Pinpoint the cell where the given text exists, returning its (X, Y) midpoint coordinate. 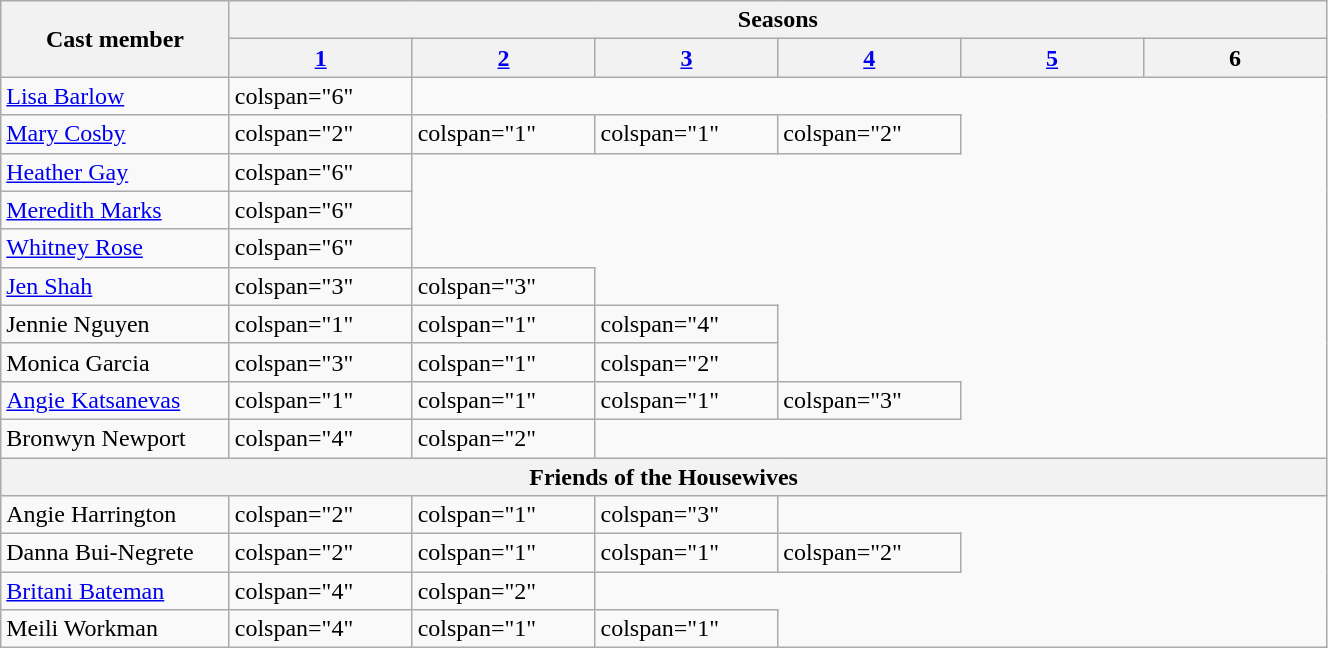
3 (686, 58)
Angie Katsanevas (115, 400)
Jennie Nguyen (115, 324)
Cast member (115, 39)
6 (1236, 58)
2 (504, 58)
5 (1052, 58)
1 (320, 58)
Monica Garcia (115, 362)
Meredith Marks (115, 210)
Friends of the Housewives (664, 477)
Seasons (778, 20)
Britani Bateman (115, 591)
Danna Bui-Negrete (115, 553)
Whitney Rose (115, 248)
Bronwyn Newport (115, 438)
4 (870, 58)
Mary Cosby (115, 134)
Angie Harrington (115, 515)
Jen Shah (115, 286)
Meili Workman (115, 629)
Lisa Barlow (115, 96)
Heather Gay (115, 172)
